Pinpoint the cell where the given text exists, returning its (X, Y) midpoint coordinate. 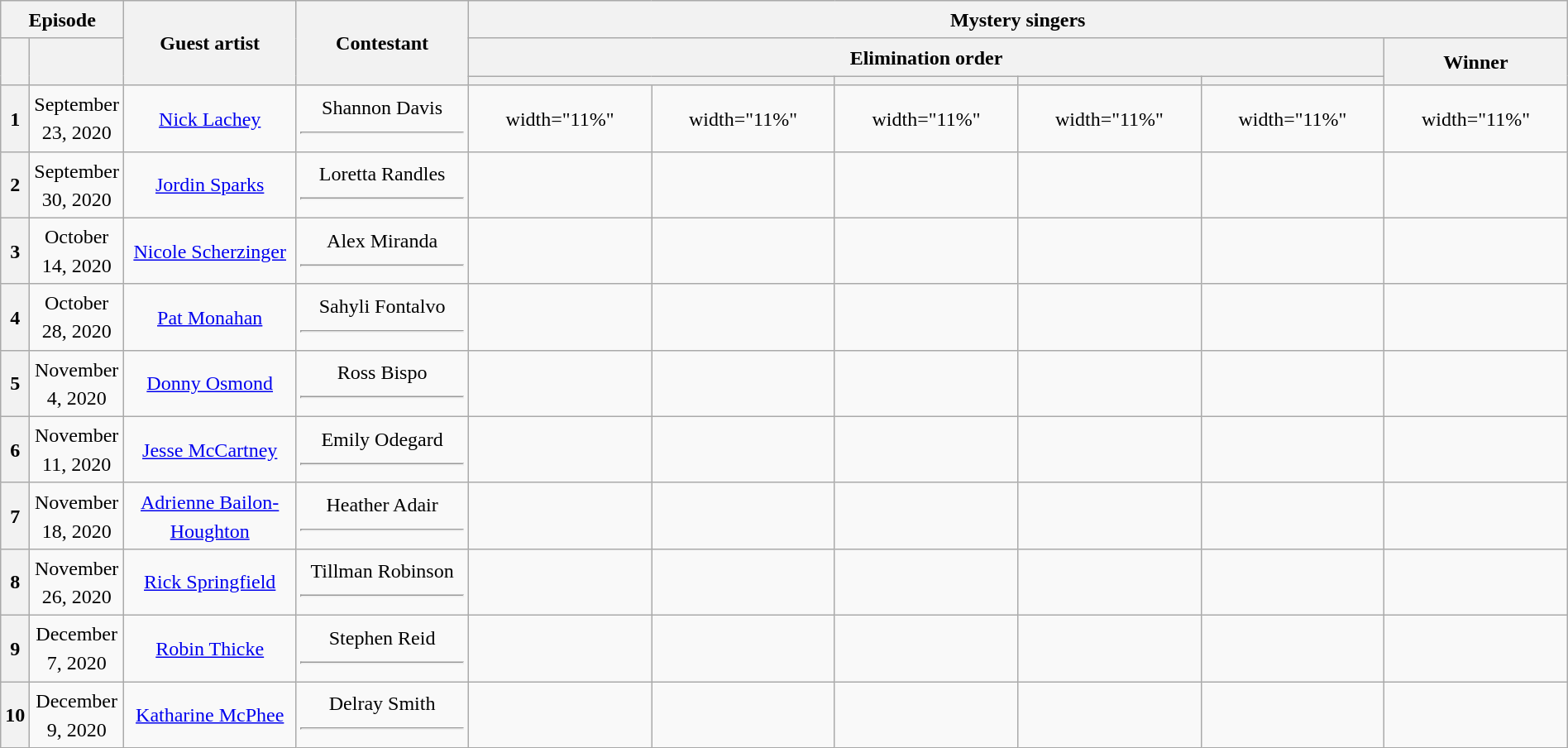
Winner (1476, 61)
10 (15, 715)
Tillman Robinson (382, 582)
Robin Thicke (210, 648)
Nick Lachey (210, 118)
Adrienne Bailon-Houghton (210, 515)
1 (15, 118)
Guest artist (210, 43)
Shannon Davis (382, 118)
December 7, 2020 (77, 648)
8 (15, 582)
Mystery singers (1017, 20)
6 (15, 449)
September 30, 2020 (77, 185)
Rick Springfield (210, 582)
Alex Miranda (382, 251)
5 (15, 383)
Emily Odegard (382, 449)
Donny Osmond (210, 383)
November 11, 2020 (77, 449)
October 28, 2020 (77, 317)
December 9, 2020 (77, 715)
9 (15, 648)
Ross Bispo (382, 383)
Sahyli Fontalvo (382, 317)
November 18, 2020 (77, 515)
Nicole Scherzinger (210, 251)
Jesse McCartney (210, 449)
Heather Adair (382, 515)
October 14, 2020 (77, 251)
Elimination order (926, 57)
November 26, 2020 (77, 582)
2 (15, 185)
Jordin Sparks (210, 185)
Stephen Reid (382, 648)
4 (15, 317)
Delray Smith (382, 715)
November 4, 2020 (77, 383)
Pat Monahan (210, 317)
3 (15, 251)
7 (15, 515)
Contestant (382, 43)
Loretta Randles (382, 185)
September 23, 2020 (77, 118)
Episode (63, 20)
Katharine McPhee (210, 715)
